Return the (x, y) coordinate for the center point of the cell that contains the specified text.  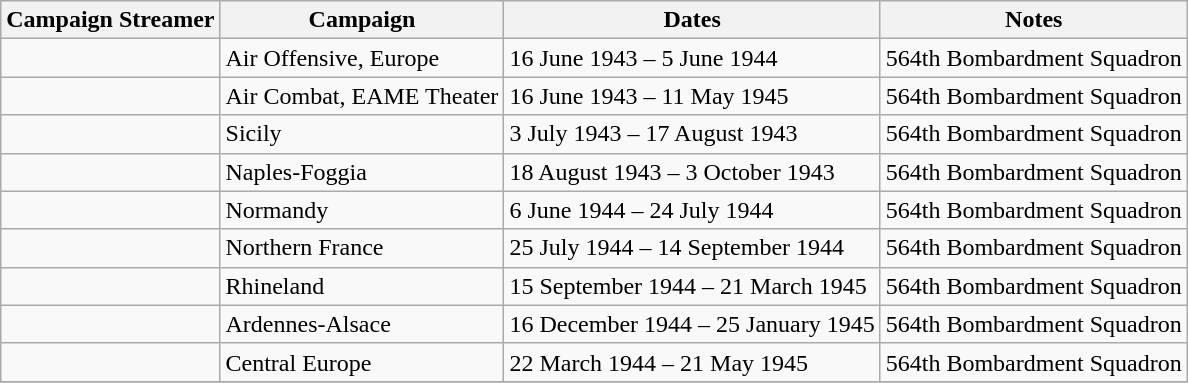
Central Europe (362, 362)
16 June 1943 – 11 May 1945 (692, 96)
18 August 1943 – 3 October 1943 (692, 172)
Sicily (362, 134)
Rhineland (362, 286)
Campaign (362, 20)
Notes (1034, 20)
6 June 1944 – 24 July 1944 (692, 210)
Ardennes-Alsace (362, 324)
3 July 1943 – 17 August 1943 (692, 134)
Naples-Foggia (362, 172)
Air Offensive, Europe (362, 58)
Dates (692, 20)
Air Combat, EAME Theater (362, 96)
Northern France (362, 248)
Campaign Streamer (110, 20)
22 March 1944 – 21 May 1945 (692, 362)
16 June 1943 – 5 June 1944 (692, 58)
25 July 1944 – 14 September 1944 (692, 248)
Normandy (362, 210)
16 December 1944 – 25 January 1945 (692, 324)
15 September 1944 – 21 March 1945 (692, 286)
